Extract the (x, y) coordinate from the center of the cell holding the provided text.  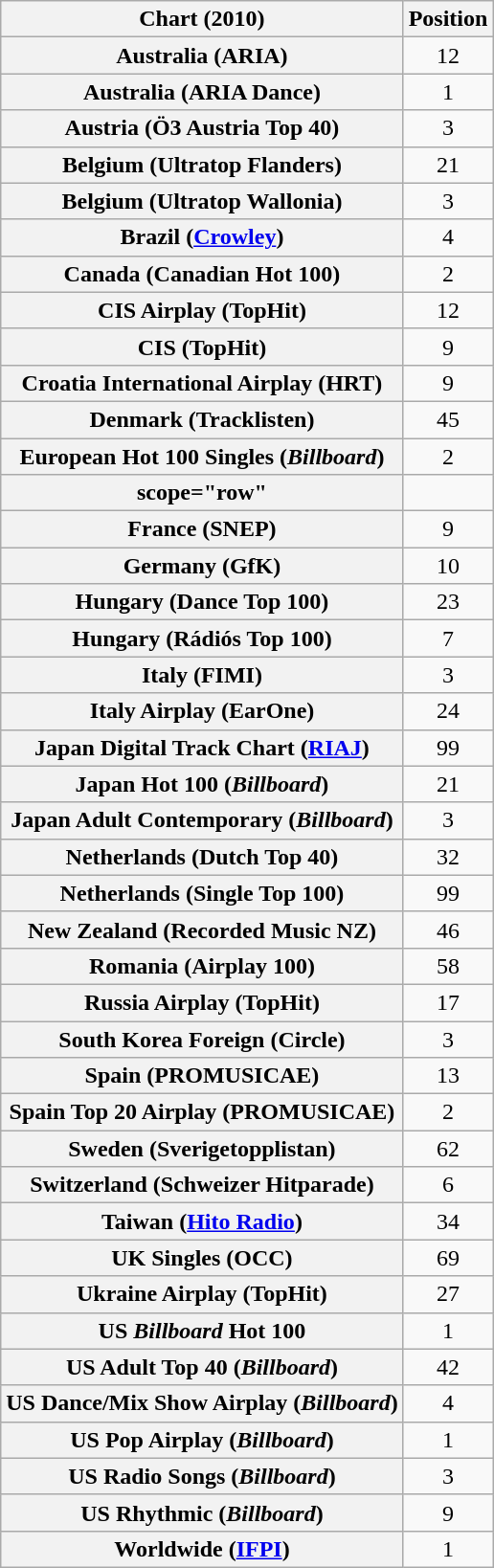
Italy (FIMI) (202, 675)
69 (448, 1258)
46 (448, 930)
US Billboard Hot 100 (202, 1331)
US Pop Airplay (Billboard) (202, 1440)
European Hot 100 Singles (Billboard) (202, 457)
France (SNEP) (202, 529)
62 (448, 1149)
Position (448, 19)
Japan Hot 100 (Billboard) (202, 784)
42 (448, 1367)
Croatia International Airplay (HRT) (202, 383)
Denmark (Tracklisten) (202, 419)
Netherlands (Dutch Top 40) (202, 857)
Germany (GfK) (202, 566)
58 (448, 966)
45 (448, 419)
Australia (ARIA Dance) (202, 92)
Japan Adult Contemporary (Billboard) (202, 820)
Brazil (Crowley) (202, 237)
Chart (2010) (202, 19)
Japan Digital Track Chart (RIAJ) (202, 748)
Ukraine Airplay (TopHit) (202, 1294)
Taiwan (Hito Radio) (202, 1221)
Hungary (Dance Top 100) (202, 602)
Belgium (Ultratop Wallonia) (202, 201)
Australia (ARIA) (202, 56)
Sweden (Sverigetopplistan) (202, 1149)
27 (448, 1294)
Spain Top 20 Airplay (PROMUSICAE) (202, 1112)
Belgium (Ultratop Flanders) (202, 165)
Hungary (Rádiós Top 100) (202, 638)
US Rhythmic (Billboard) (202, 1512)
13 (448, 1076)
23 (448, 602)
Romania (Airplay 100) (202, 966)
7 (448, 638)
South Korea Foreign (Circle) (202, 1039)
Netherlands (Single Top 100) (202, 893)
Spain (PROMUSICAE) (202, 1076)
New Zealand (Recorded Music NZ) (202, 930)
17 (448, 1002)
34 (448, 1221)
Canada (Canadian Hot 100) (202, 274)
Russia Airplay (TopHit) (202, 1002)
Italy Airplay (EarOne) (202, 711)
32 (448, 857)
Austria (Ö3 Austria Top 40) (202, 128)
scope="row" (202, 493)
6 (448, 1185)
US Adult Top 40 (Billboard) (202, 1367)
US Radio Songs (Billboard) (202, 1476)
10 (448, 566)
Worldwide (IFPI) (202, 1549)
UK Singles (OCC) (202, 1258)
24 (448, 711)
US Dance/Mix Show Airplay (Billboard) (202, 1403)
CIS (TopHit) (202, 347)
Switzerland (Schweizer Hitparade) (202, 1185)
CIS Airplay (TopHit) (202, 310)
